Identify which cell holds the provided text, then report its [x, y] central coordinate. 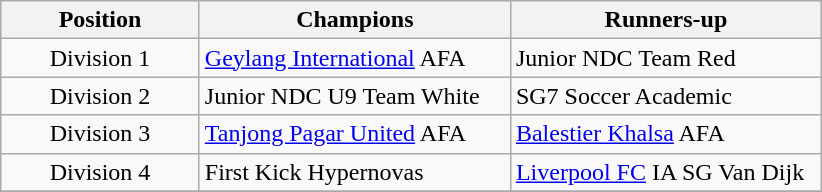
Tanjong Pagar United AFA [354, 134]
SG7 Soccer Academic [666, 96]
Division 2 [100, 96]
Balestier Khalsa AFA [666, 134]
Division 4 [100, 172]
Runners-up [666, 20]
Junior NDC Team Red [666, 58]
Junior NDC U9 Team White [354, 96]
First Kick Hypernovas [354, 172]
Liverpool FC IA SG Van Dijk [666, 172]
Geylang International AFA [354, 58]
Champions [354, 20]
Position [100, 20]
Division 3 [100, 134]
Division 1 [100, 58]
